Scan for the cell matching the given text and deliver its [x, y] coordinate at center. 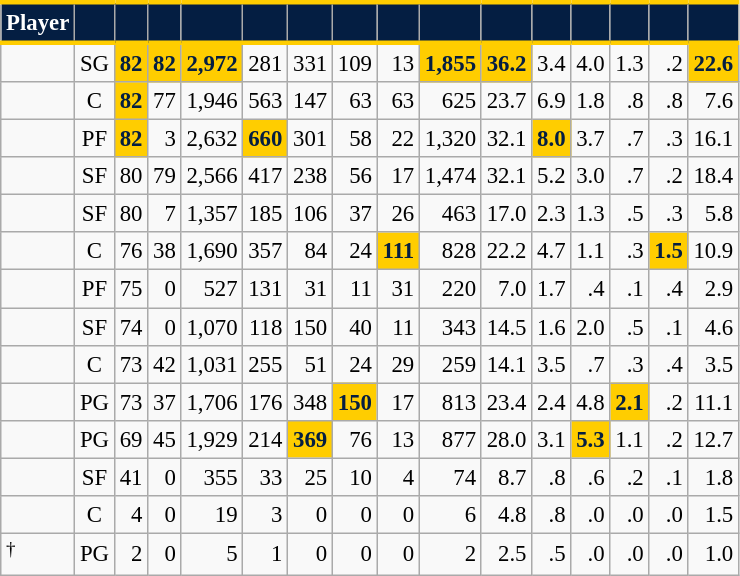
2,632 [212, 139]
22.2 [506, 251]
4.0 [590, 62]
Player [38, 22]
1,474 [450, 176]
8.7 [506, 477]
877 [450, 439]
238 [310, 176]
147 [310, 101]
2.5 [506, 554]
42 [164, 364]
10.9 [713, 251]
1,690 [212, 251]
40 [354, 327]
1.0 [713, 554]
1,929 [212, 439]
8.0 [552, 139]
11.1 [713, 402]
12.7 [713, 439]
22 [398, 139]
369 [310, 439]
41 [130, 477]
106 [310, 214]
463 [450, 214]
2.4 [552, 402]
.6 [590, 477]
2.1 [630, 402]
111 [398, 251]
1.6 [552, 327]
14.5 [506, 327]
220 [450, 289]
563 [266, 101]
23.7 [506, 101]
56 [354, 176]
51 [310, 364]
7 [164, 214]
301 [310, 139]
77 [164, 101]
355 [212, 477]
4.6 [713, 327]
7.6 [713, 101]
26 [398, 214]
660 [266, 139]
176 [266, 402]
5.3 [590, 439]
33 [266, 477]
1,357 [212, 214]
SG [95, 62]
19 [212, 515]
14.1 [506, 364]
84 [310, 251]
5.2 [552, 176]
109 [354, 62]
281 [266, 62]
828 [450, 251]
1,320 [450, 139]
1,946 [212, 101]
343 [450, 327]
7.0 [506, 289]
255 [266, 364]
23.4 [506, 402]
† [38, 554]
185 [266, 214]
75 [130, 289]
357 [266, 251]
3.1 [552, 439]
2,972 [212, 62]
625 [450, 101]
813 [450, 402]
36.2 [506, 62]
69 [130, 439]
131 [266, 289]
214 [266, 439]
38 [164, 251]
3.0 [590, 176]
58 [354, 139]
22.6 [713, 62]
118 [266, 327]
1,855 [450, 62]
6.9 [552, 101]
1.7 [552, 289]
2.0 [590, 327]
3.4 [552, 62]
10 [354, 477]
4.7 [552, 251]
331 [310, 62]
2.9 [713, 289]
18.4 [713, 176]
259 [450, 364]
45 [164, 439]
6 [450, 515]
3.7 [590, 139]
16.1 [713, 139]
2.3 [552, 214]
1,031 [212, 364]
5 [212, 554]
348 [310, 402]
527 [212, 289]
2,566 [212, 176]
17.0 [506, 214]
5.8 [713, 214]
25 [310, 477]
417 [266, 176]
1,070 [212, 327]
79 [164, 176]
1 [266, 554]
1,706 [212, 402]
28.0 [506, 439]
29 [398, 364]
